Locate the cell with the specified text and output its [x, y] center coordinate. 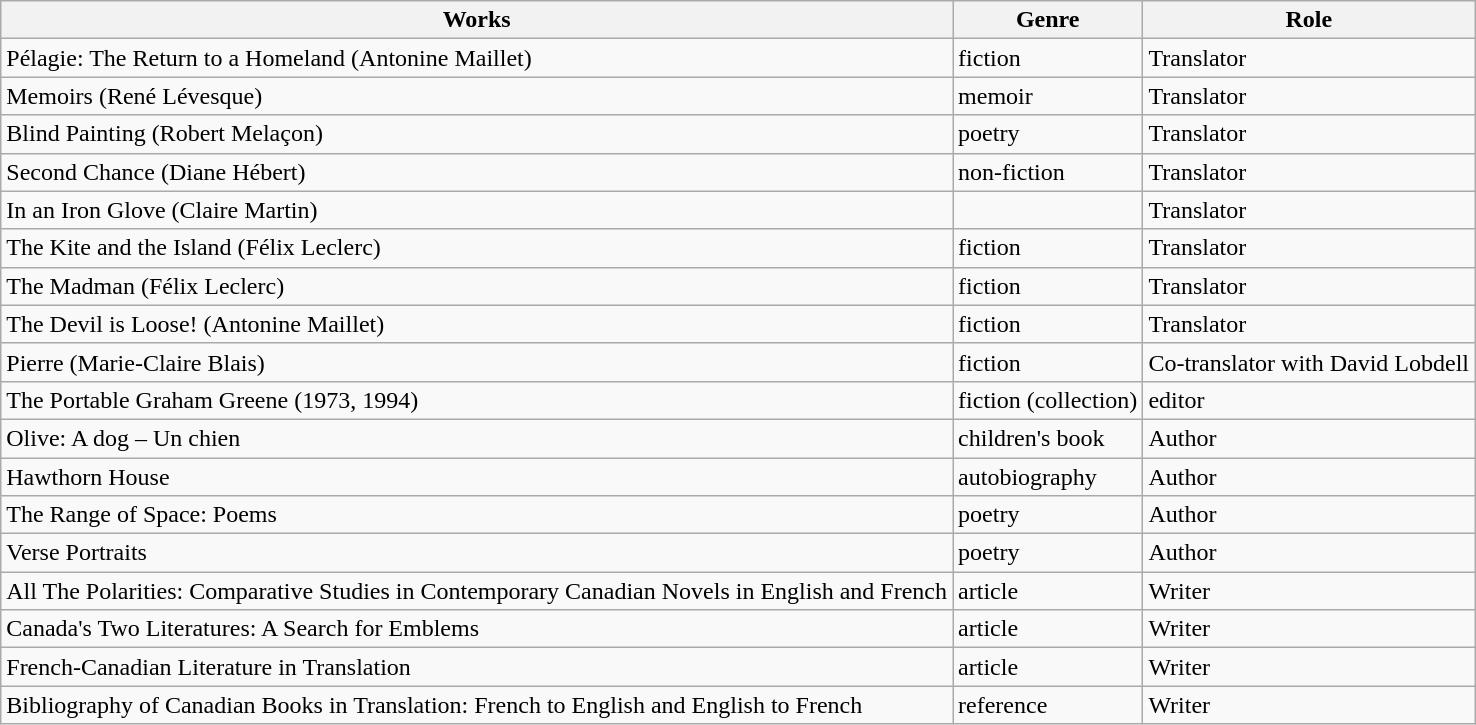
The Devil is Loose! (Antonine Maillet) [477, 324]
Co-translator with David Lobdell [1309, 362]
memoir [1048, 96]
autobiography [1048, 477]
The Range of Space: Poems [477, 515]
Second Chance (Diane Hébert) [477, 172]
Canada's Two Literatures: A Search for Emblems [477, 629]
French-Canadian Literature in Translation [477, 667]
fiction (collection) [1048, 400]
Blind Painting (Robert Melaçon) [477, 134]
All The Polarities: Comparative Studies in Contemporary Canadian Novels in English and French [477, 591]
reference [1048, 705]
The Portable Graham Greene (1973, 1994) [477, 400]
In an Iron Glove (Claire Martin) [477, 210]
Hawthorn House [477, 477]
Bibliography of Canadian Books in Translation: French to English and English to French [477, 705]
Works [477, 20]
non-fiction [1048, 172]
Pélagie: The Return to a Homeland (Antonine Maillet) [477, 58]
Verse Portraits [477, 553]
Pierre (Marie-Claire Blais) [477, 362]
Role [1309, 20]
children's book [1048, 438]
Olive: A dog – Un chien [477, 438]
Genre [1048, 20]
editor [1309, 400]
Memoirs (René Lévesque) [477, 96]
The Kite and the Island (Félix Leclerc) [477, 248]
The Madman (Félix Leclerc) [477, 286]
